Output the (X, Y) coordinate of the center of the cell containing the given text.  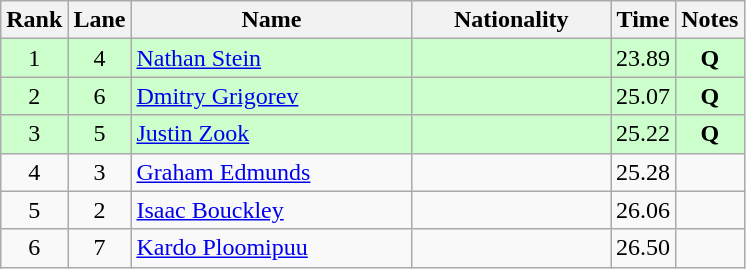
Justin Zook (272, 134)
25.28 (644, 172)
25.07 (644, 96)
Kardo Ploomipuu (272, 248)
Time (644, 20)
25.22 (644, 134)
26.06 (644, 210)
Name (272, 20)
Rank (34, 20)
Graham Edmunds (272, 172)
Nationality (512, 20)
1 (34, 58)
Nathan Stein (272, 58)
26.50 (644, 248)
Lane (100, 20)
Dmitry Grigorev (272, 96)
Isaac Bouckley (272, 210)
23.89 (644, 58)
7 (100, 248)
Notes (710, 20)
